For the text-containing cell, return its midpoint in [X, Y] coordinate format. 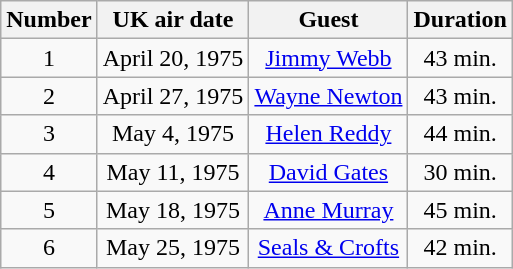
Helen Reddy [328, 134]
6 [49, 248]
Wayne Newton [328, 96]
May 11, 1975 [173, 172]
44 min. [460, 134]
4 [49, 172]
45 min. [460, 210]
Number [49, 20]
April 20, 1975 [173, 58]
UK air date [173, 20]
Guest [328, 20]
1 [49, 58]
May 25, 1975 [173, 248]
3 [49, 134]
April 27, 1975 [173, 96]
May 18, 1975 [173, 210]
42 min. [460, 248]
May 4, 1975 [173, 134]
5 [49, 210]
Seals & Crofts [328, 248]
Jimmy Webb [328, 58]
Anne Murray [328, 210]
30 min. [460, 172]
Duration [460, 20]
2 [49, 96]
David Gates [328, 172]
